From the cell containing the given text, extract its center point as [x, y] coordinate. 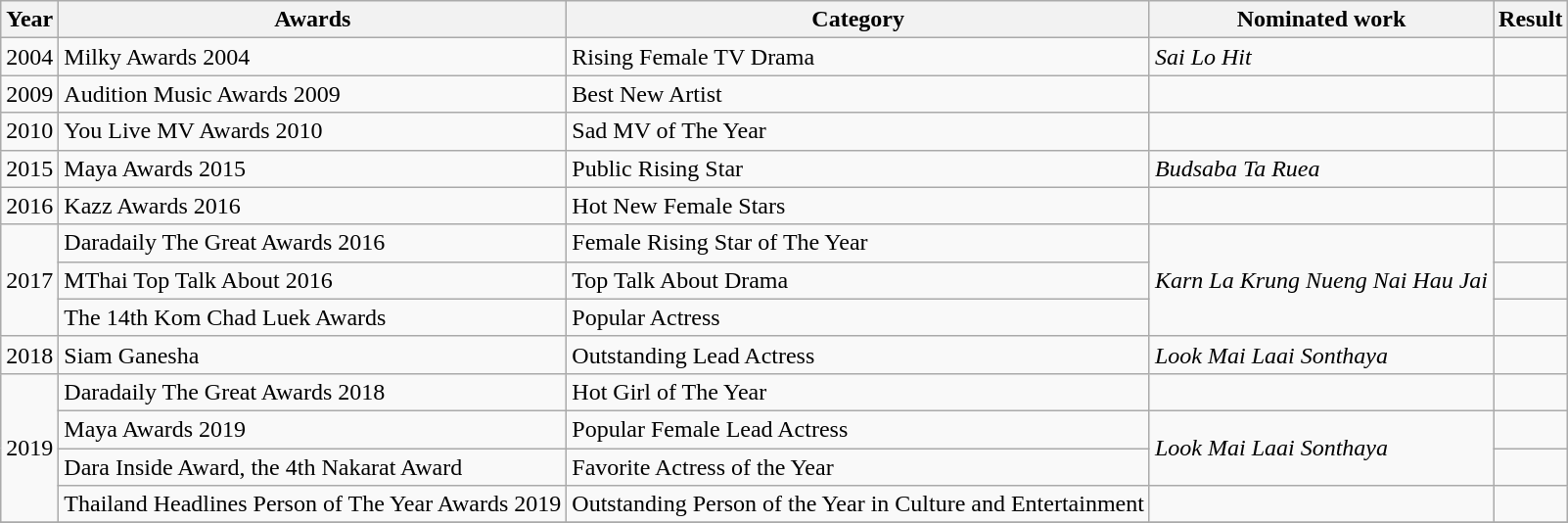
Public Rising Star [858, 168]
2010 [29, 131]
Budsaba Ta Ruea [1321, 168]
Maya Awards 2015 [313, 168]
2017 [29, 280]
Kazz Awards 2016 [313, 206]
2018 [29, 355]
Outstanding Person of the Year in Culture and Entertainment [858, 504]
Siam Ganesha [313, 355]
Rising Female TV Drama [858, 57]
Sai Lo Hit [1321, 57]
Female Rising Star of The Year [858, 243]
The 14th Kom Chad Luek Awards [313, 317]
Karn La Krung Nueng Nai Hau Jai [1321, 280]
Dara Inside Award, the 4th Nakarat Award [313, 467]
Daradaily The Great Awards 2016 [313, 243]
Year [29, 20]
Category [858, 20]
Hot New Female Stars [858, 206]
2019 [29, 448]
Audition Music Awards 2009 [313, 94]
Popular Female Lead Actress [858, 429]
2009 [29, 94]
Awards [313, 20]
Best New Artist [858, 94]
Daradaily The Great Awards 2018 [313, 392]
Nominated work [1321, 20]
2016 [29, 206]
Sad MV of The Year [858, 131]
You Live MV Awards 2010 [313, 131]
Result [1531, 20]
MThai Top Talk About 2016 [313, 280]
Favorite Actress of the Year [858, 467]
Popular Actress [858, 317]
Outstanding Lead Actress [858, 355]
Maya Awards 2019 [313, 429]
2015 [29, 168]
2004 [29, 57]
Milky Awards 2004 [313, 57]
Thailand Headlines Person of The Year Awards 2019 [313, 504]
Top Talk About Drama [858, 280]
Hot Girl of The Year [858, 392]
